Capture the cell that displays the provided text and extract its (X, Y) central coordinate. 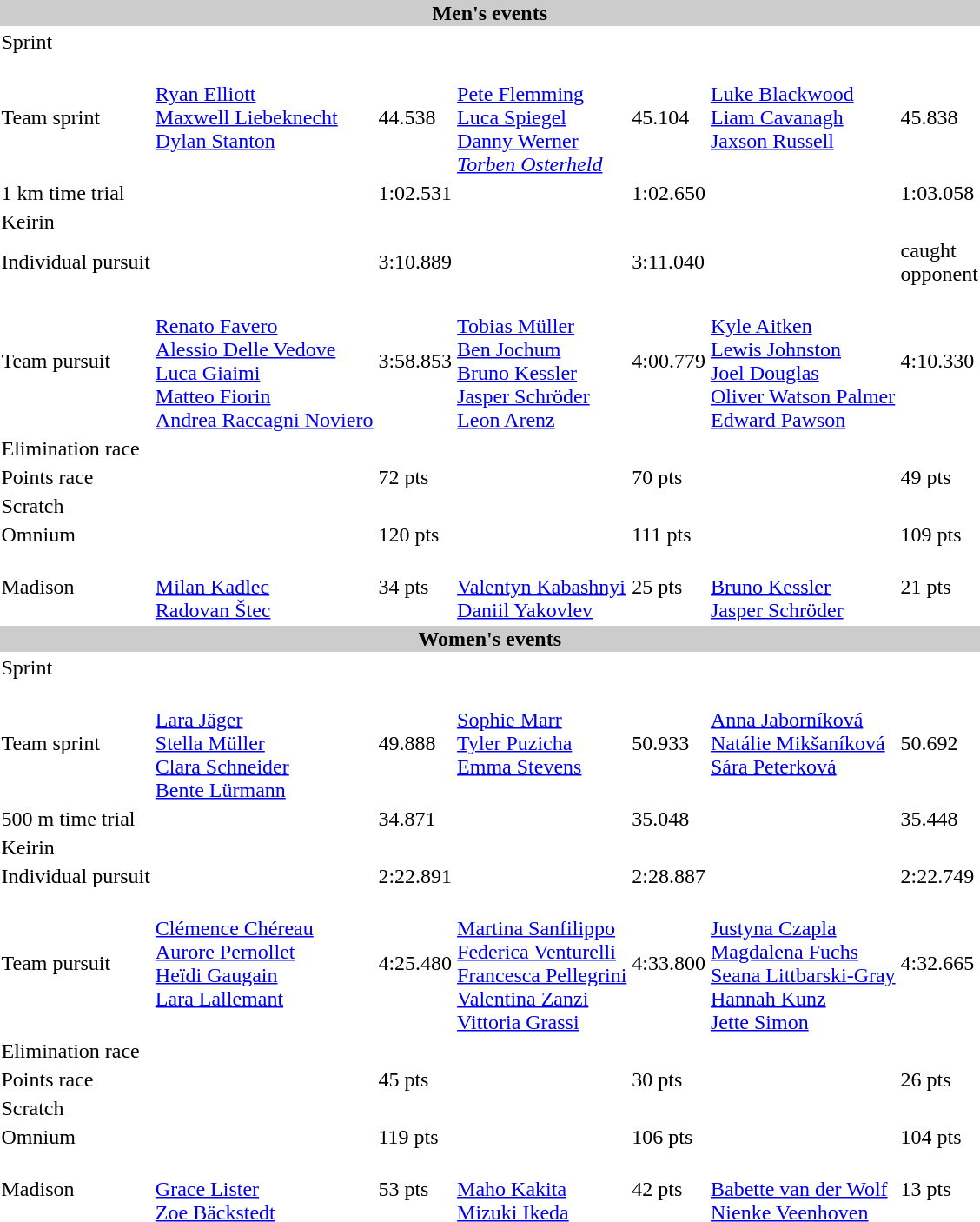
Bruno KesslerJasper Schröder (804, 587)
Pete FlemmingLuca SpiegelDanny WernerTorben Osterheld (542, 117)
109 pts (939, 535)
35.048 (669, 819)
Ryan ElliottMaxwell LiebeknechtDylan Stanton (264, 117)
1:02.650 (669, 193)
50.933 (669, 743)
Clémence ChéreauAurore PernolletHeïdi GaugainLara Lallemant (264, 963)
Sophie MarrTyler PuzichaEmma Stevens (542, 743)
Anna JaborníkováNatálie MikšaníkováSára Peterková (804, 743)
Men's events (490, 13)
Luke BlackwoodLiam CavanaghJaxson Russell (804, 117)
Women's events (490, 639)
4:33.800 (669, 963)
4:00.779 (669, 362)
111 pts (669, 535)
49 pts (939, 477)
2:28.887 (669, 876)
45.838 (939, 117)
3:58.853 (415, 362)
21 pts (939, 587)
1:02.531 (415, 193)
Milan KadlecRadovan Štec (264, 587)
70 pts (669, 477)
Justyna CzaplaMagdalena FuchsSeana Littbarski-GrayHannah KunzJette Simon (804, 963)
500 m time trial (76, 819)
1 km time trial (76, 193)
Lara JägerStella MüllerClara SchneiderBente Lürmann (264, 743)
34 pts (415, 587)
4:10.330 (939, 362)
120 pts (415, 535)
30 pts (669, 1079)
106 pts (669, 1137)
caughtopponent (939, 262)
4:32.665 (939, 963)
44.538 (415, 117)
Madison (76, 587)
34.871 (415, 819)
35.448 (939, 819)
50.692 (939, 743)
Tobias MüllerBen JochumBruno KesslerJasper SchröderLeon Arenz (542, 362)
104 pts (939, 1137)
45 pts (415, 1079)
4:25.480 (415, 963)
2:22.891 (415, 876)
49.888 (415, 743)
72 pts (415, 477)
Martina SanfilippoFederica VenturelliFrancesca PellegriniValentina ZanziVittoria Grassi (542, 963)
119 pts (415, 1137)
45.104 (669, 117)
Kyle AitkenLewis JohnstonJoel DouglasOliver Watson PalmerEdward Pawson (804, 362)
Valentyn KabashnyiDaniil Yakovlev (542, 587)
26 pts (939, 1079)
3:11.040 (669, 262)
Renato FaveroAlessio Delle VedoveLuca GiaimiMatteo FiorinAndrea Raccagni Noviero (264, 362)
1:03.058 (939, 193)
3:10.889 (415, 262)
2:22.749 (939, 876)
25 pts (669, 587)
